Determine the (X, Y) coordinate at the center of the cell enclosing the given text.  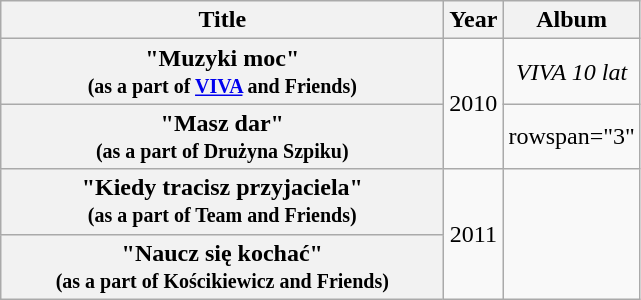
"Muzyki moc"(as a part of VIVA and Friends) (222, 72)
rowspan="3" (572, 136)
VIVA 10 lat (572, 72)
2011 (474, 234)
"Kiedy tracisz przyjaciela"(as a part of Team and Friends) (222, 202)
2010 (474, 104)
Album (572, 20)
"Naucz się kochać"(as a part of Kościkiewicz and Friends) (222, 266)
Title (222, 20)
Year (474, 20)
"Masz dar"(as a part of Drużyna Szpiku) (222, 136)
